Return the (X, Y) coordinate for the center point of the cell that contains the specified text.  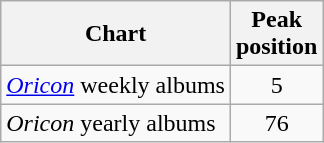
Peakposition (276, 34)
5 (276, 85)
Oricon yearly albums (116, 123)
76 (276, 123)
Chart (116, 34)
Oricon weekly albums (116, 85)
